Identify which cell holds the provided text, then report its (x, y) central coordinate. 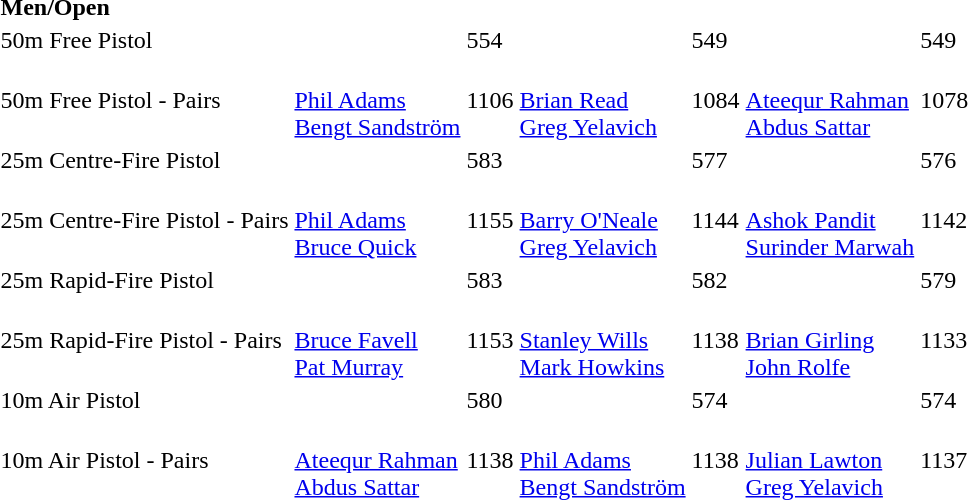
Ateequr RahmanAbdus Sattar (830, 100)
Stanley WillsMark Howkins (602, 340)
554 (490, 40)
582 (716, 280)
Brian GirlingJohn Rolfe (830, 340)
1106 (490, 100)
574 (716, 400)
1084 (716, 100)
Phil AdamsBruce Quick (378, 220)
Barry O'NealeGreg Yelavich (602, 220)
577 (716, 160)
1155 (490, 220)
1144 (716, 220)
Brian ReadGreg Yelavich (602, 100)
Phil AdamsBengt Sandström (378, 100)
580 (490, 400)
1138 (716, 340)
1153 (490, 340)
Bruce FavellPat Murray (378, 340)
549 (716, 40)
Ashok PanditSurinder Marwah (830, 220)
